Return [x, y] of the center of cell containing provided text 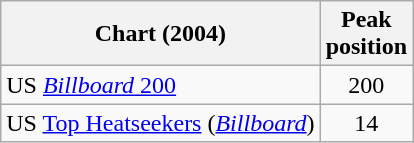
US Billboard 200 [160, 85]
200 [366, 85]
Chart (2004) [160, 34]
14 [366, 123]
US Top Heatseekers (Billboard) [160, 123]
Peakposition [366, 34]
